Scan for the cell matching the given text and deliver its [X, Y] coordinate at center. 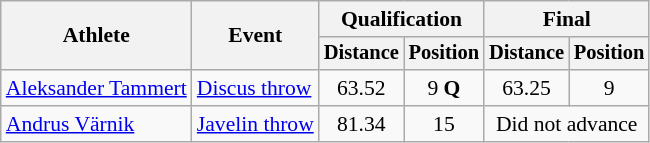
Aleksander Tammert [96, 88]
Discus throw [256, 88]
Final [566, 19]
63.52 [362, 88]
Event [256, 36]
9 Q [444, 88]
Athlete [96, 36]
63.25 [526, 88]
Andrus Värnik [96, 124]
15 [444, 124]
81.34 [362, 124]
Javelin throw [256, 124]
Did not advance [566, 124]
9 [609, 88]
Qualification [402, 19]
